Find where the given text appears and provide that cell's center as [x, y] coordinate. 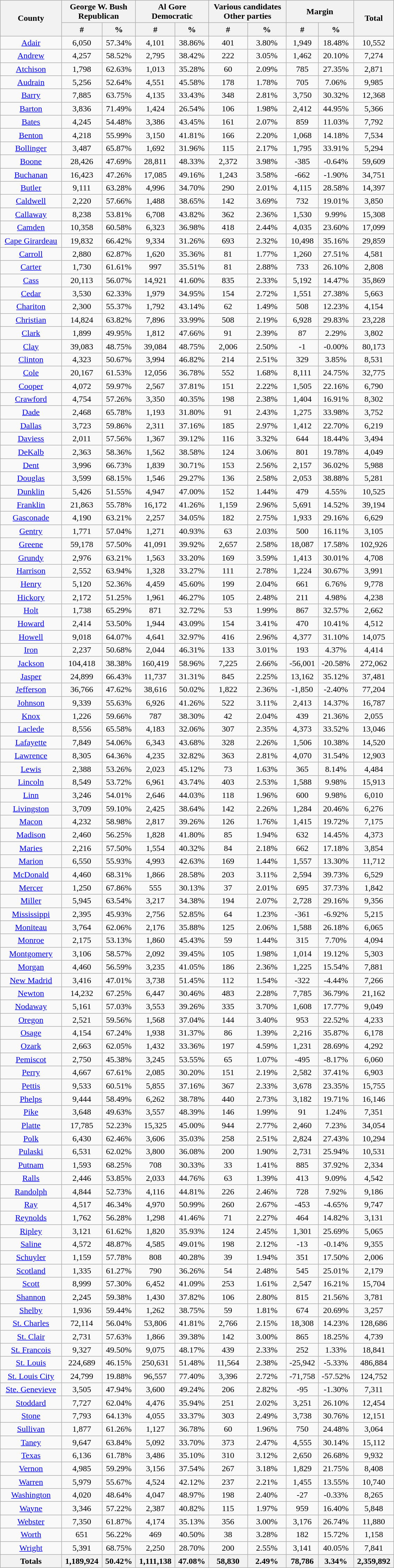
Boone [31, 161]
237 [228, 1482]
24,899 [82, 676]
3,752 [374, 412]
104,418 [82, 663]
3,994 [155, 359]
3,494 [374, 439]
56.22% [119, 1535]
1,828 [155, 835]
53.50% [119, 624]
2,044 [155, 650]
17,085 [155, 174]
-1.90% [336, 174]
58.52% [119, 56]
194 [228, 901]
Scott [31, 1284]
77.40% [192, 1376]
15,913 [374, 782]
14,075 [374, 637]
41.60% [192, 280]
Dallas [31, 426]
373 [228, 1442]
67.25% [119, 993]
835 [228, 280]
13.55% [336, 1482]
Phelps [31, 1099]
2,817 [155, 822]
Greene [31, 544]
71 [228, 1218]
Ripley [31, 1231]
19,832 [82, 241]
8,305 [82, 756]
57.03% [119, 1006]
Osage [31, 1033]
1,275 [302, 412]
15,308 [374, 214]
470 [302, 624]
5,303 [374, 954]
63.28% [119, 188]
55.37% [119, 307]
8,111 [302, 373]
307 [228, 729]
2,662 [374, 611]
39.45% [192, 954]
Linn [31, 795]
61.87% [119, 1522]
329 [302, 359]
6,178 [374, 1033]
-25,942 [302, 1363]
Carroll [31, 254]
35.51% [192, 267]
32.82% [192, 756]
-1 [302, 346]
2.97% [267, 426]
4,174 [155, 1522]
9,533 [82, 1086]
144 [228, 1020]
785 [302, 69]
16,172 [155, 505]
6,629 [374, 518]
12,454 [374, 1403]
40.32% [192, 848]
18,841 [374, 1350]
3,600 [155, 1389]
-8.17% [336, 1059]
9,647 [82, 1442]
7,727 [82, 1403]
Gentry [31, 531]
401 [228, 43]
367 [228, 1086]
2.55% [267, 1548]
7,792 [374, 122]
3,678 [302, 1086]
5,855 [155, 1086]
1.68% [267, 373]
7.70% [336, 940]
1,158 [374, 1535]
1,812 [155, 333]
9,747 [374, 1204]
33.99% [192, 320]
14,921 [155, 280]
49.95% [119, 333]
54.48% [119, 122]
2,552 [82, 571]
-4.65% [336, 1204]
9,355 [374, 1244]
34,751 [374, 174]
4,232 [82, 822]
53.13% [119, 940]
28,426 [82, 161]
Ozark [31, 1046]
38.75% [192, 1310]
34.70% [192, 188]
3,709 [82, 809]
22.16% [336, 386]
2,053 [302, 478]
1,692 [155, 148]
4,484 [374, 769]
8,302 [374, 399]
20.46% [336, 809]
3,557 [155, 1112]
1,488 [155, 201]
Clinton [31, 359]
Pulaski [31, 1152]
Polk [31, 1139]
440 [228, 1099]
57.63% [119, 1337]
1,562 [155, 452]
522 [228, 703]
62.63% [119, 69]
10,525 [374, 492]
-0.00% [336, 346]
Stone [31, 1416]
41,091 [155, 544]
37.73% [336, 888]
29.83% [336, 320]
479 [302, 492]
363 [228, 756]
71.49% [119, 109]
3,251 [302, 1403]
-71,758 [302, 1376]
57.78% [119, 1258]
21.36% [336, 716]
Cass [31, 280]
36.02% [336, 465]
3,176 [302, 1522]
58.49% [119, 1099]
New Madrid [31, 980]
56.28% [119, 1218]
4,323 [82, 359]
40.28% [192, 1258]
54.06% [119, 742]
1,250 [82, 888]
51.25% [119, 597]
1.54% [267, 980]
Caldwell [31, 201]
2.12% [267, 1244]
5,065 [374, 1231]
3,346 [82, 1508]
1,462 [302, 56]
152 [228, 492]
5,215 [374, 914]
33 [228, 1165]
3.70% [267, 1006]
55.67% [119, 1482]
2,085 [155, 1073]
2.75% [267, 518]
15,112 [374, 1442]
49.24% [192, 1389]
50.68% [119, 650]
2.46% [267, 1191]
25.94% [336, 1152]
1,506 [302, 742]
63.54% [119, 901]
2,582 [302, 1073]
10,531 [374, 1152]
44.95% [336, 109]
5,988 [374, 465]
33.43% [192, 95]
4,517 [82, 1204]
-385 [302, 161]
1,432 [155, 1046]
166 [228, 135]
30.33% [192, 1165]
14.45% [336, 835]
33.20% [192, 557]
2.03% [267, 531]
1,367 [155, 439]
3.85% [336, 359]
6,961 [155, 782]
1,979 [155, 293]
1,328 [155, 571]
16,146 [374, 1099]
1,260 [302, 254]
3,854 [374, 848]
Al GoreDemocratic [172, 12]
2,388 [82, 769]
26.54% [192, 109]
52.73% [119, 1191]
1.07% [267, 1059]
2.47% [267, 1442]
790 [155, 1271]
61.26% [119, 1429]
19.71% [336, 1099]
1,568 [155, 1020]
45.00% [192, 1125]
2.43% [267, 412]
45.60% [192, 584]
4,070 [302, 756]
1,944 [155, 624]
1.61% [267, 1284]
38.65% [192, 201]
3.32% [267, 439]
8,549 [82, 782]
6,452 [155, 1284]
6,065 [374, 927]
3,553 [155, 1006]
63.84% [119, 1442]
11,737 [155, 676]
32.06% [192, 729]
2,033 [155, 1178]
Douglas [31, 478]
39.73% [336, 875]
Clay [31, 346]
351 [302, 1258]
Cole [31, 373]
Nodaway [31, 1006]
651 [82, 1535]
2,976 [82, 557]
272,062 [374, 663]
Monroe [31, 940]
2,300 [82, 307]
28,811 [155, 161]
4,047 [155, 1495]
953 [302, 1020]
258 [228, 1139]
111 [228, 571]
118 [228, 795]
Ste. Genevieve [31, 1389]
62 [228, 307]
72,114 [82, 1323]
252 [302, 1350]
48.39% [192, 1112]
4,245 [82, 122]
Cedar [31, 293]
206 [228, 1389]
45.58% [192, 82]
47.01% [119, 980]
2.06% [267, 927]
3,141 [302, 1548]
-0.14% [336, 1244]
59.86% [119, 426]
214 [228, 359]
58.36% [119, 452]
2.20% [267, 135]
80,173 [374, 346]
5,663 [374, 293]
2,363 [82, 452]
30.67% [336, 571]
24.48% [336, 1429]
Jackson [31, 663]
2.82% [267, 1389]
19.01% [336, 201]
328 [228, 742]
1,762 [82, 1218]
2,824 [302, 1139]
-5.33% [336, 1363]
21,863 [82, 505]
1.76% [267, 822]
39,194 [374, 505]
250,631 [155, 1363]
23,228 [374, 320]
Bates [31, 122]
26.18% [336, 927]
1,127 [155, 1429]
418 [228, 228]
21.56% [336, 1297]
7.92% [336, 1191]
362 [228, 214]
2.18% [267, 848]
Total [374, 18]
53.72% [119, 782]
45.12% [192, 769]
57.04% [119, 531]
7,225 [228, 663]
1,933 [302, 518]
11.03% [336, 122]
33.98% [336, 412]
Jasper [31, 676]
4,985 [82, 1469]
2,257 [155, 518]
728 [302, 1191]
193 [302, 650]
-322 [302, 980]
-20.58% [336, 663]
4,292 [374, 1046]
27.35% [336, 69]
Harrison [31, 571]
4,585 [155, 1244]
17,099 [374, 228]
14,397 [374, 188]
50.99% [192, 1204]
4,708 [374, 557]
7,266 [374, 980]
10.41% [336, 624]
4,581 [374, 254]
-56,001 [302, 663]
Atchison [31, 69]
662 [302, 848]
290 [228, 188]
2.15% [267, 1323]
2.17% [267, 148]
39,084 [155, 346]
944 [228, 1125]
808 [155, 1258]
185 [228, 426]
178 [228, 82]
65 [228, 1059]
22.52% [336, 1020]
1,424 [155, 109]
2,172 [82, 597]
60.51% [119, 1086]
45.43% [192, 940]
3,723 [82, 426]
12,056 [155, 373]
1,415 [302, 822]
133 [228, 650]
632 [302, 835]
1,404 [302, 399]
2.50% [267, 346]
3,121 [82, 1231]
20,113 [82, 280]
59.44% [119, 1310]
2,663 [82, 1046]
35.13% [192, 1522]
19.88% [119, 1376]
36.26% [192, 1271]
4,183 [155, 729]
4,459 [155, 584]
3,648 [82, 1112]
56.07% [119, 280]
3,217 [155, 901]
10,498 [302, 241]
Oregon [31, 1020]
16.11% [336, 531]
7.06% [336, 82]
15,704 [374, 1284]
31.31% [192, 676]
66.73% [119, 465]
62.87% [119, 254]
Howard [31, 624]
8,531 [374, 359]
1.24% [336, 1112]
43.68% [192, 742]
4,101 [155, 43]
153 [228, 465]
Benton [31, 135]
Newton [31, 993]
Clark [31, 333]
13,162 [302, 676]
1,412 [302, 426]
44.81% [192, 1191]
68.15% [119, 478]
35.87% [336, 1033]
Webster [31, 1522]
1.77% [267, 254]
51.45% [192, 980]
55.93% [119, 861]
67.24% [119, 1033]
5,848 [374, 1508]
15,325 [155, 1125]
59.29% [119, 1469]
Ray [31, 1204]
30.76% [336, 1416]
5,691 [302, 505]
2.27% [267, 1218]
2,646 [155, 795]
33.70% [192, 1442]
267 [228, 1469]
Lincoln [31, 782]
59.56% [119, 1020]
45.38% [119, 1059]
2,594 [302, 875]
4,993 [155, 861]
35.94% [192, 1403]
1,193 [155, 412]
4.59% [267, 1046]
555 [155, 888]
57.22% [119, 1508]
2.09% [267, 69]
84 [228, 848]
George W. BushRepublican [99, 12]
3,150 [155, 135]
5,391 [82, 1548]
4,233 [374, 1020]
40.35% [192, 399]
52.64% [119, 82]
2,657 [228, 544]
3.18% [267, 1469]
4,116 [155, 1191]
34.05% [192, 518]
3,991 [374, 571]
11,712 [374, 861]
14.23% [336, 1323]
1.33% [336, 1350]
3,802 [374, 333]
31.96% [192, 148]
7,849 [82, 742]
2,446 [82, 1178]
1,262 [155, 1310]
14,824 [82, 320]
Ralls [31, 1178]
Butler [31, 188]
469 [155, 1535]
St. Louis [31, 1363]
Margin [320, 12]
35.12% [336, 676]
38.58% [192, 452]
Reynolds [31, 1218]
37.54% [192, 1469]
51.55% [119, 492]
21.75% [336, 1469]
46.31% [192, 650]
1,231 [302, 1046]
14.47% [336, 280]
693 [228, 241]
40.82% [192, 1508]
1,822 [228, 690]
1,546 [155, 478]
486,884 [374, 1363]
9,111 [82, 188]
63.94% [119, 571]
41.80% [192, 835]
68.31% [119, 875]
3,350 [155, 399]
Sullivan [31, 1429]
85 [228, 835]
33.36% [192, 1046]
59,609 [374, 161]
35.16% [336, 241]
1,014 [302, 954]
4,094 [374, 940]
3,487 [82, 148]
31.37% [192, 1033]
Dent [31, 465]
Johnson [31, 703]
1,839 [155, 465]
36.98% [192, 228]
3.01% [267, 650]
1,225 [302, 967]
Scotland [31, 1271]
3.28% [267, 1535]
845 [228, 676]
35.10% [192, 1456]
2,412 [302, 109]
61.62% [119, 1231]
96,557 [155, 1376]
4,238 [374, 597]
46.82% [192, 359]
9,778 [374, 584]
Totals [31, 1561]
Marion [31, 861]
7,274 [374, 56]
61.61% [119, 267]
10,552 [374, 43]
12,151 [374, 1416]
4,551 [155, 82]
7,885 [82, 95]
50.67% [119, 359]
4,072 [82, 386]
251 [228, 1403]
787 [155, 716]
35,869 [374, 280]
6,219 [374, 426]
2,750 [82, 1059]
2,387 [155, 1508]
59.66% [119, 716]
16.40% [336, 1508]
1.23% [267, 914]
2,766 [228, 1323]
3,850 [374, 201]
24,799 [82, 1376]
48.87% [119, 1244]
Lawrence [31, 756]
1,938 [155, 1033]
63.82% [119, 320]
186 [228, 967]
39,083 [82, 346]
Macon [31, 822]
39 [228, 1258]
-0.33% [336, 1495]
29,859 [374, 241]
5,945 [82, 901]
4,555 [302, 1442]
1.63% [267, 769]
Lewis [31, 769]
2,567 [155, 386]
22.70% [336, 426]
Lafayette [31, 742]
7,841 [374, 1548]
6,136 [82, 1456]
1,455 [302, 1482]
4,414 [374, 650]
-0.64% [336, 161]
58.57% [119, 954]
16,787 [374, 703]
365 [302, 769]
4,667 [82, 1073]
2.56% [267, 465]
Platte [31, 1125]
47.69% [119, 161]
15.72% [336, 1535]
2,728 [302, 901]
545 [302, 1271]
2.77% [267, 1125]
26.68% [336, 1456]
17.77% [336, 1006]
335 [228, 1006]
2,808 [374, 267]
Shelby [31, 1310]
4.55% [336, 492]
6,903 [374, 1073]
2,756 [155, 914]
1,301 [302, 1231]
20.69% [336, 1310]
674 [302, 1310]
464 [302, 1218]
47.26% [119, 174]
24.75% [336, 373]
9,339 [82, 703]
3,781 [374, 1297]
10,740 [374, 1482]
36,766 [82, 690]
3,131 [374, 1218]
5,256 [82, 82]
13.30% [336, 861]
2.39% [267, 333]
50.02% [192, 690]
32.57% [336, 611]
Moniteau [31, 927]
4,257 [82, 56]
2,250 [155, 1548]
2,871 [374, 69]
2.25% [267, 676]
51.48% [192, 1363]
28.69% [336, 1046]
1.78% [267, 82]
705 [302, 82]
33.91% [336, 148]
39.38% [192, 1337]
1,298 [155, 1218]
1,798 [82, 69]
315 [302, 940]
35.28% [192, 69]
3,996 [82, 465]
644 [302, 439]
53 [228, 611]
112 [228, 980]
7,351 [374, 1112]
7.23% [336, 1125]
2.45% [267, 1231]
Washington [31, 1495]
33.52% [336, 729]
Adair [31, 43]
47.94% [119, 1389]
44.03% [192, 795]
29.27% [192, 478]
35.36% [192, 254]
14,520 [374, 742]
15,755 [374, 1086]
403 [228, 782]
750 [302, 1429]
Shannon [31, 1297]
Taney [31, 1442]
1,111,138 [155, 1561]
-95 [302, 1389]
58,830 [228, 1561]
49.50% [119, 1350]
1,860 [155, 940]
7,793 [82, 1416]
38.88% [336, 478]
Dade [31, 412]
161 [228, 122]
35.03% [192, 1139]
3,106 [82, 954]
2,176 [155, 927]
4,049 [374, 452]
Iron [31, 650]
3.34% [336, 1561]
4,572 [82, 1244]
-495 [302, 1059]
3,386 [155, 122]
11,880 [374, 1522]
6,531 [82, 1152]
-13 [302, 1244]
552 [228, 373]
St. Charles [31, 1323]
56.59% [119, 967]
41.05% [192, 967]
5,281 [374, 478]
3,606 [155, 1139]
30.71% [192, 465]
146 [228, 1112]
253 [228, 1284]
2.80% [267, 1297]
1,226 [82, 716]
661 [302, 584]
859 [302, 122]
33.27% [192, 571]
1,224 [302, 571]
Barry [31, 95]
35.93% [192, 1231]
47.00% [192, 492]
1.49% [267, 307]
30.14% [336, 1442]
6,430 [82, 1139]
1,284 [302, 809]
Audrain [31, 82]
55.78% [119, 505]
65.29% [119, 611]
1,771 [82, 531]
Livingston [31, 809]
9,985 [374, 82]
5,161 [82, 1006]
1,563 [155, 557]
2.67% [267, 1204]
959 [302, 1508]
-662 [302, 174]
39.92% [192, 544]
500 [302, 531]
160,419 [155, 663]
5,092 [155, 1442]
125 [228, 927]
2,650 [302, 1456]
43.82% [192, 214]
Saline [31, 1244]
37.81% [192, 386]
865 [302, 1337]
1,877 [82, 1429]
42.63% [192, 861]
50.42% [119, 1561]
3,257 [374, 1310]
37.04% [192, 1020]
128,686 [374, 1323]
49.16% [192, 174]
38.64% [192, 809]
9,018 [82, 637]
36.08% [192, 1152]
86 [228, 1033]
9.09% [336, 1178]
1,013 [155, 69]
2,372 [228, 161]
3,836 [82, 109]
64.07% [119, 637]
14.37% [336, 703]
4,641 [155, 637]
-453 [302, 1204]
1,820 [155, 1231]
124,752 [374, 1376]
2.66% [267, 663]
8,999 [82, 1284]
59.97% [119, 386]
1,335 [82, 1271]
77,204 [374, 690]
62.33% [119, 293]
3.80% [267, 43]
2,175 [82, 940]
78,786 [302, 1561]
23.35% [336, 1086]
6,343 [155, 742]
57.30% [119, 1284]
2,468 [82, 412]
38.86% [192, 43]
43.09% [192, 624]
19.78% [336, 452]
42.12% [192, 1482]
37 [228, 888]
38.38% [119, 663]
1,842 [374, 888]
14,232 [82, 993]
Texas [31, 1456]
6.76% [336, 584]
49.63% [119, 1112]
32.97% [192, 637]
17.18% [336, 848]
2,547 [302, 1284]
Knox [31, 716]
12,903 [374, 756]
226 [228, 1191]
34,054 [374, 1125]
37.82% [192, 1297]
3.40% [267, 1020]
68.75% [119, 1548]
4,476 [155, 1403]
40.50% [192, 1535]
McDonald [31, 875]
1,829 [302, 1469]
14.82% [336, 1218]
Pike [31, 1112]
7,896 [155, 320]
815 [302, 1297]
3.69% [267, 201]
9,186 [374, 1191]
1,413 [302, 557]
Warren [31, 1482]
Various candidatesOther parties [247, 12]
63.75% [119, 95]
2,521 [82, 1020]
4.37% [336, 650]
224,689 [82, 1363]
4,218 [82, 135]
Schuyler [31, 1258]
1,936 [82, 1310]
1.90% [267, 1152]
-27 [302, 1495]
Jefferson [31, 690]
58.98% [119, 822]
3.06% [267, 452]
5,120 [82, 584]
6,060 [374, 1059]
2,359,892 [374, 1561]
8.14% [336, 769]
9,334 [155, 241]
5,192 [302, 280]
87 [302, 333]
St. Clair [31, 1337]
3,530 [82, 293]
43.74% [192, 782]
38 [228, 1535]
4,542 [374, 1178]
6,262 [155, 1099]
55.63% [119, 703]
2.40% [267, 1495]
2.21% [267, 1482]
68.25% [119, 1165]
1,189,924 [82, 1561]
Miller [31, 901]
3.41% [267, 624]
Daviess [31, 439]
46.15% [119, 1363]
52.85% [192, 914]
57.34% [119, 43]
2,413 [302, 703]
54 [228, 1271]
4,754 [82, 399]
47.62% [119, 690]
53,806 [155, 1323]
53.55% [192, 1059]
Montgomery [31, 954]
3.98% [267, 161]
54.01% [119, 795]
30.46% [192, 993]
31.10% [336, 637]
Barton [31, 109]
2,880 [82, 254]
1.81% [267, 1310]
62.05% [119, 1046]
Christian [31, 320]
64 [228, 914]
732 [302, 201]
3,764 [82, 927]
413 [302, 1178]
46.34% [119, 1204]
4,996 [155, 188]
8,265 [374, 1495]
64.13% [119, 1416]
Holt [31, 611]
14.52% [336, 505]
21,162 [374, 993]
7,534 [374, 135]
Stoddard [31, 1403]
48.33% [192, 161]
3,246 [82, 795]
Howell [31, 637]
-2.40% [336, 690]
36.79% [336, 993]
203 [228, 875]
2,220 [82, 201]
9.99% [336, 214]
17.50% [336, 1258]
9,075 [155, 1350]
Putnam [31, 1165]
4,739 [374, 1337]
65.58% [119, 729]
-361 [302, 914]
348 [228, 95]
13,046 [374, 729]
67.61% [119, 1073]
2,425 [155, 809]
1.41% [267, 1165]
3,182 [302, 1099]
43.45% [192, 122]
Laclede [31, 729]
1,554 [155, 848]
Pettis [31, 1086]
6,928 [302, 320]
Cape Girardeau [31, 241]
Henry [31, 584]
199 [228, 584]
222 [228, 56]
19.12% [336, 954]
5,294 [374, 148]
62.04% [119, 1403]
26.74% [336, 1522]
48.17% [192, 1350]
66.43% [119, 676]
25.69% [336, 1231]
65.87% [119, 148]
14.18% [336, 135]
18,308 [302, 1323]
6,276 [374, 809]
Grundy [31, 557]
4,524 [155, 1482]
61.78% [119, 1456]
42 [228, 716]
Madison [31, 835]
6,010 [374, 795]
4,190 [82, 518]
2,795 [155, 56]
416 [228, 637]
1,738 [82, 611]
260 [228, 1204]
2,179 [374, 1271]
61.53% [119, 373]
102,926 [374, 544]
2.29% [336, 333]
33.37% [192, 1416]
27.43% [336, 1139]
6,708 [155, 214]
3,599 [82, 478]
2,055 [374, 716]
Callaway [31, 214]
37.92% [336, 1165]
2.32% [267, 241]
9,049 [374, 1006]
46.27% [192, 597]
49.01% [192, 1244]
1,271 [155, 531]
Maries [31, 848]
4,035 [302, 228]
1,620 [155, 254]
3,750 [302, 95]
57.66% [119, 201]
55.99% [119, 135]
126 [228, 822]
61.27% [119, 1271]
1,795 [302, 148]
8,556 [82, 729]
3,505 [82, 1389]
1,557 [302, 861]
57.26% [119, 399]
-1,850 [302, 690]
7,311 [374, 1389]
1,551 [302, 293]
1,949 [302, 43]
59.38% [119, 1297]
9,932 [374, 1456]
Chariton [31, 307]
1,608 [302, 1006]
56.25% [119, 835]
56.04% [119, 1323]
8,408 [374, 1469]
2.78% [267, 571]
4,970 [155, 1204]
733 [302, 267]
28.70% [192, 1548]
16.21% [336, 1284]
Hickory [31, 597]
483 [228, 993]
18.25% [336, 1337]
885 [302, 1165]
1,530 [302, 214]
34.95% [192, 293]
7,175 [374, 822]
48.64% [119, 1495]
-4.44% [336, 980]
73 [228, 769]
20.10% [336, 56]
116 [228, 439]
38,616 [155, 690]
3,235 [155, 967]
Mississippi [31, 914]
43.14% [192, 307]
30.20% [192, 1073]
4.98% [336, 597]
3,486 [155, 1456]
Camden [31, 228]
4,020 [82, 1495]
60.58% [119, 228]
4,377 [302, 637]
65.78% [119, 412]
18.48% [336, 43]
20,167 [82, 373]
16.91% [336, 399]
211 [302, 597]
39.12% [192, 439]
18.44% [336, 439]
Vernon [31, 1469]
DeKalb [31, 452]
47.08% [192, 1561]
1,505 [302, 386]
18,087 [302, 544]
9,356 [374, 901]
2,414 [82, 624]
2,023 [155, 769]
2,237 [82, 650]
40.05% [336, 1548]
Dunklin [31, 492]
48.97% [192, 1495]
6,926 [155, 703]
Randolph [31, 1191]
1,243 [228, 174]
10.38% [336, 742]
25.01% [336, 1271]
1,593 [82, 1165]
4,512 [374, 624]
7,881 [374, 967]
31.26% [192, 241]
2,395 [82, 914]
3.59% [267, 557]
Franklin [31, 505]
52.36% [119, 584]
Worth [31, 1535]
Buchanan [31, 174]
6,529 [374, 875]
1,730 [82, 267]
41.46% [192, 1218]
4,135 [155, 95]
2.53% [267, 782]
708 [155, 1165]
Wayne [31, 1508]
11,564 [228, 1363]
32,775 [374, 373]
695 [302, 888]
30.01% [336, 557]
38.42% [192, 56]
45.93% [119, 914]
801 [302, 452]
17.58% [336, 544]
871 [155, 611]
1.97% [267, 1508]
31.54% [336, 756]
10,358 [82, 228]
3.12% [267, 1456]
8,238 [82, 214]
6,550 [82, 861]
16,423 [82, 174]
2,011 [82, 439]
2,311 [155, 426]
32.72% [192, 611]
41.09% [192, 1284]
27.51% [336, 254]
St. Louis City [31, 1376]
3,105 [374, 531]
600 [302, 795]
15.54% [336, 967]
-57.52% [336, 1376]
Carter [31, 267]
35.88% [192, 927]
Perry [31, 1073]
4,844 [82, 1191]
30.32% [336, 95]
53.85% [119, 1178]
3,800 [155, 1152]
Gasconade [31, 518]
7,350 [82, 1522]
62.06% [119, 927]
Wright [31, 1548]
-1.30% [336, 1389]
1,899 [82, 333]
38.30% [192, 716]
2.88% [267, 267]
1,961 [155, 597]
27.38% [336, 293]
59.10% [119, 809]
7,785 [302, 993]
2,245 [82, 1297]
31.80% [192, 412]
10,294 [374, 1139]
Mercer [31, 888]
867 [302, 611]
2.02% [267, 1403]
6,790 [374, 386]
6,323 [155, 228]
38.78% [192, 1099]
4,115 [302, 188]
23.60% [336, 228]
37.41% [336, 1073]
4,235 [155, 756]
62.46% [119, 1139]
Morgan [31, 967]
44.76% [192, 1178]
Bollinger [31, 148]
52.23% [119, 1125]
19.72% [336, 822]
64.36% [119, 756]
5,426 [82, 492]
Pemiscot [31, 1059]
2.73% [267, 1099]
53.26% [119, 769]
3.05% [267, 56]
62.02% [119, 1152]
4,055 [155, 1416]
5,979 [82, 1482]
2.35% [267, 729]
1,792 [155, 307]
53.81% [119, 214]
St. Francois [31, 1350]
136 [228, 478]
6,447 [155, 993]
2,157 [302, 465]
58.96% [192, 663]
40.93% [192, 531]
310 [228, 1456]
37,481 [374, 676]
2,334 [374, 1165]
1,430 [155, 1297]
12,368 [374, 95]
66.42% [119, 241]
2,092 [155, 954]
17,785 [82, 1125]
303 [228, 1416]
Andrew [31, 56]
2.28% [267, 993]
3.58% [267, 174]
3,245 [155, 1059]
3,064 [374, 1429]
356 [228, 1522]
3,396 [228, 1376]
4,947 [155, 492]
2.44% [267, 228]
997 [155, 267]
9,327 [82, 1350]
1,068 [302, 135]
34.38% [192, 901]
67.86% [119, 888]
Cooper [31, 386]
2.22% [267, 386]
6,050 [82, 43]
30.13% [192, 888]
12.23% [336, 307]
57.56% [119, 439]
59,178 [82, 544]
-6.92% [336, 914]
9,444 [82, 1099]
County [31, 18]
5,366 [374, 109]
3,416 [82, 980]
3,156 [155, 1469]
47.66% [192, 333]
Crawford [31, 399]
197 [228, 1046]
